Find where the given text appears and provide that cell's center as (X, Y) coordinate. 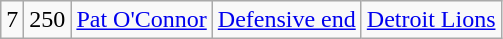
Defensive end (286, 20)
Detroit Lions (431, 20)
Pat O'Connor (142, 20)
7 (12, 20)
250 (48, 20)
